For the text-containing cell, return its midpoint in [x, y] coordinate format. 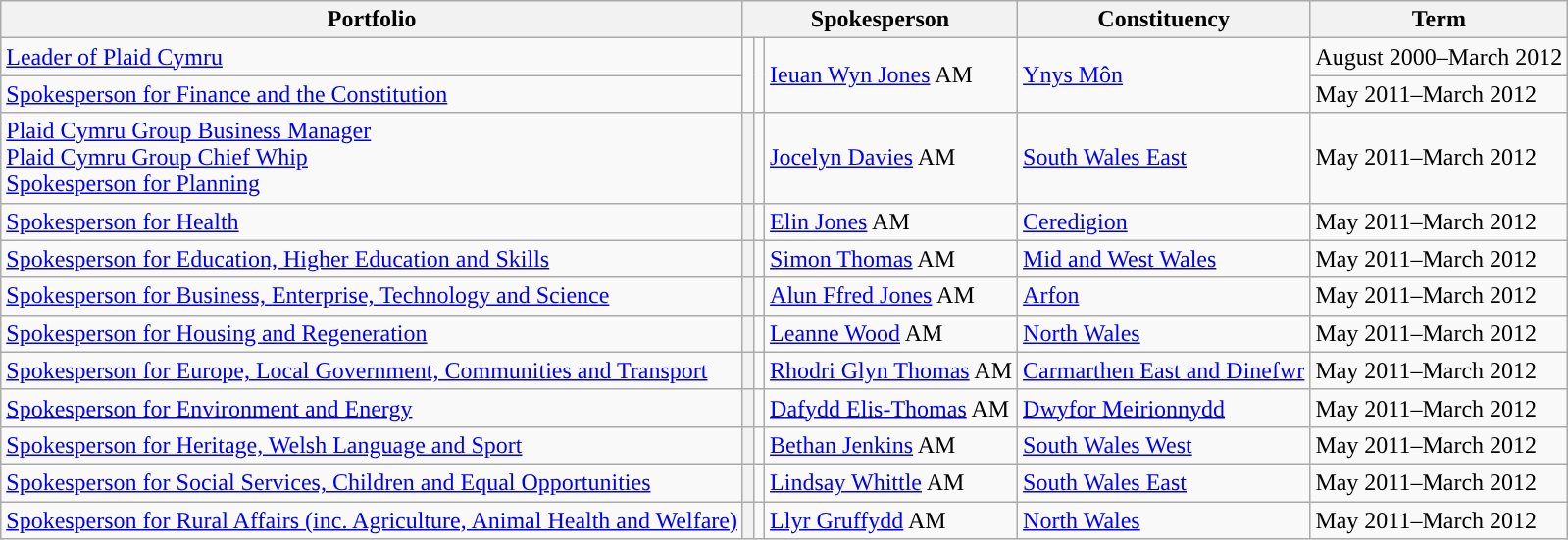
Spokesperson for Environment and Energy [373, 408]
Leanne Wood AM [891, 333]
Carmarthen East and Dinefwr [1164, 370]
Bethan Jenkins AM [891, 445]
Jocelyn Davies AM [891, 158]
Term [1440, 20]
Leader of Plaid Cymru [373, 57]
Mid and West Wales [1164, 259]
Llyr Gruffydd AM [891, 520]
Spokesperson for Social Services, Children and Equal Opportunities [373, 482]
Rhodri Glyn Thomas AM [891, 370]
Spokesperson for Rural Affairs (inc. Agriculture, Animal Health and Welfare) [373, 520]
Constituency [1164, 20]
Spokesperson for Europe, Local Government, Communities and Transport [373, 370]
Dwyfor Meirionnydd [1164, 408]
Arfon [1164, 296]
Lindsay Whittle AM [891, 482]
August 2000–March 2012 [1440, 57]
Dafydd Elis-Thomas AM [891, 408]
Plaid Cymru Group Business ManagerPlaid Cymru Group Chief WhipSpokesperson for Planning [373, 158]
Ieuan Wyn Jones AM [891, 75]
Spokesperson for Business, Enterprise, Technology and Science [373, 296]
Elin Jones AM [891, 221]
Spokesperson for Health [373, 221]
Spokesperson for Education, Higher Education and Skills [373, 259]
Ceredigion [1164, 221]
Ynys Môn [1164, 75]
Spokesperson [880, 20]
Spokesperson for Housing and Regeneration [373, 333]
Spokesperson for Finance and the Constitution [373, 94]
Alun Ffred Jones AM [891, 296]
Simon Thomas AM [891, 259]
Spokesperson for Heritage, Welsh Language and Sport [373, 445]
Portfolio [373, 20]
South Wales West [1164, 445]
